Capture the cell that displays the provided text and extract its [X, Y] central coordinate. 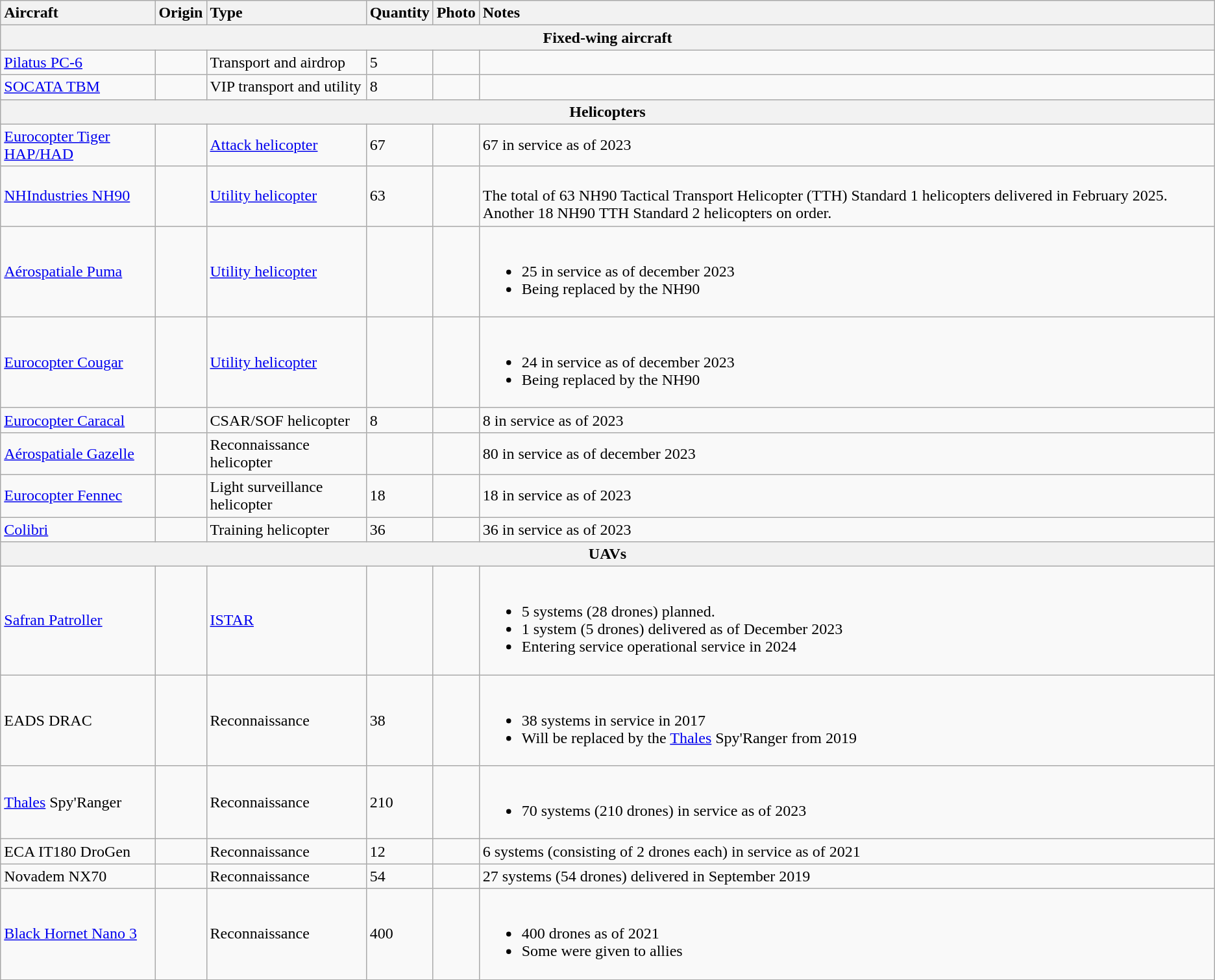
Aérospatiale Puma [78, 271]
8 in service as of 2023 [846, 420]
Eurocopter Tiger HAP/HAD [78, 145]
67 in service as of 2023 [846, 145]
54 [400, 876]
EADS DRAC [78, 720]
210 [400, 802]
Photo [456, 13]
24 in service as of december 2023Being replaced by the NH90 [846, 362]
38 [400, 720]
Black Hornet Nano 3 [78, 934]
Fixed-wing aircraft [607, 38]
63 [400, 196]
Type [286, 13]
Notes [846, 13]
Aérospatiale Gazelle [78, 453]
Pilatus PC-6 [78, 62]
18 [400, 496]
Novadem NX70 [78, 876]
80 in service as of december 2023 [846, 453]
Attack helicopter [286, 145]
Thales Spy'Ranger [78, 802]
VIP transport and utility [286, 87]
NHIndustries NH90 [78, 196]
CSAR/SOF helicopter [286, 420]
67 [400, 145]
UAVs [607, 554]
Colibri [78, 529]
27 systems (54 drones) delivered in September 2019 [846, 876]
36 in service as of 2023 [846, 529]
Eurocopter Caracal [78, 420]
Safran Patroller [78, 620]
ECA IT180 DroGen [78, 851]
Light surveillance helicopter [286, 496]
SOCATA TBM [78, 87]
Origin [180, 13]
6 systems (consisting of 2 drones each) in service as of 2021 [846, 851]
Aircraft [78, 13]
18 in service as of 2023 [846, 496]
70 systems (210 drones) in service as of 2023 [846, 802]
36 [400, 529]
Helicopters [607, 112]
ISTAR [286, 620]
25 in service as of december 2023Being replaced by the NH90 [846, 271]
Reconnaissance helicopter [286, 453]
Quantity [400, 13]
Transport and airdrop [286, 62]
38 systems in service in 2017Will be replaced by the Thales Spy'Ranger from 2019 [846, 720]
Eurocopter Cougar [78, 362]
12 [400, 851]
5 [400, 62]
Eurocopter Fennec [78, 496]
400 drones as of 2021Some were given to allies [846, 934]
Training helicopter [286, 529]
5 systems (28 drones) planned.1 system (5 drones) delivered as of December 2023Entering service operational service in 2024 [846, 620]
400 [400, 934]
